Scan for the cell matching the given text and deliver its (X, Y) coordinate at center. 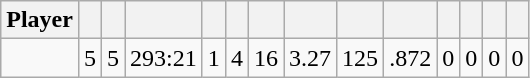
1 (214, 58)
293:21 (164, 58)
4 (236, 58)
.872 (410, 58)
16 (266, 58)
Player (40, 20)
3.27 (310, 58)
125 (360, 58)
